Output the (X, Y) coordinate of the center of the cell containing the given text.  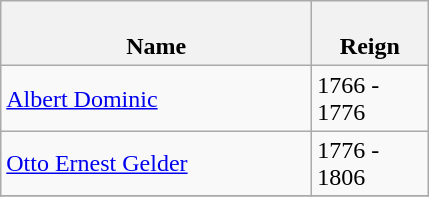
1776 - 1806 (370, 164)
Otto Ernest Gelder (156, 164)
Albert Dominic (156, 98)
Name (156, 34)
Reign (370, 34)
1766 - 1776 (370, 98)
